Provide the [x, y] coordinate of the cell's center where the given text is located.  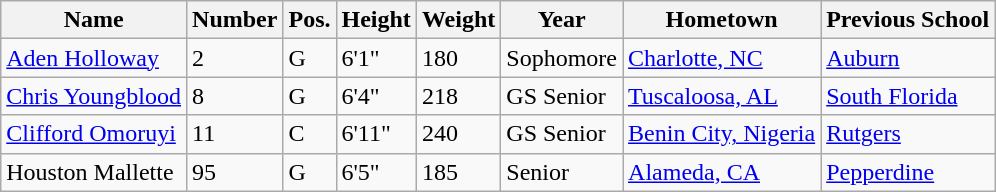
Weight [458, 20]
185 [458, 172]
Hometown [722, 20]
8 [235, 96]
Name [94, 20]
Number [235, 20]
6'5" [376, 172]
Rutgers [908, 134]
Chris Youngblood [94, 96]
180 [458, 58]
C [310, 134]
Tuscaloosa, AL [722, 96]
Sophomore [562, 58]
Clifford Omoruyi [94, 134]
95 [235, 172]
Year [562, 20]
240 [458, 134]
Aden Holloway [94, 58]
Benin City, Nigeria [722, 134]
Height [376, 20]
11 [235, 134]
218 [458, 96]
Previous School [908, 20]
Alameda, CA [722, 172]
6'4" [376, 96]
Pos. [310, 20]
Auburn [908, 58]
Charlotte, NC [722, 58]
Pepperdine [908, 172]
6'11" [376, 134]
6'1" [376, 58]
2 [235, 58]
Senior [562, 172]
Houston Mallette [94, 172]
South Florida [908, 96]
